Search for the cell housing the specified text and yield its (x, y) center coordinate. 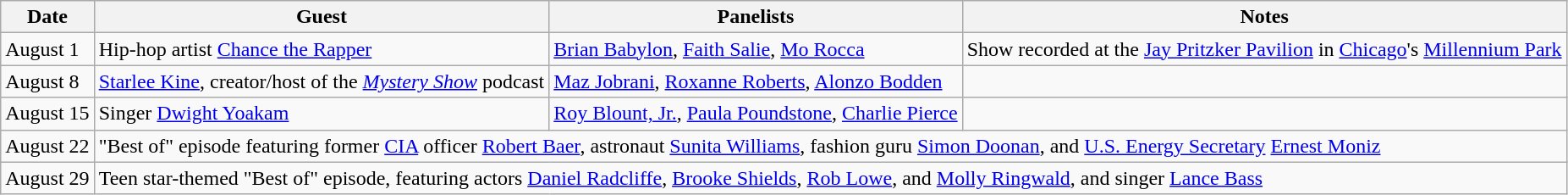
August 1 (47, 49)
August 8 (47, 81)
Guest (322, 17)
Brian Babylon, Faith Salie, Mo Rocca (756, 49)
Maz Jobrani, Roxanne Roberts, Alonzo Bodden (756, 81)
August 22 (47, 146)
Panelists (756, 17)
Hip-hop artist Chance the Rapper (322, 49)
Notes (1264, 17)
Roy Blount, Jr., Paula Poundstone, Charlie Pierce (756, 114)
Teen star-themed "Best of" episode, featuring actors Daniel Radcliffe, Brooke Shields, Rob Lowe, and Molly Ringwald, and singer Lance Bass (830, 178)
Show recorded at the Jay Pritzker Pavilion in Chicago's Millennium Park (1264, 49)
Starlee Kine, creator/host of the Mystery Show podcast (322, 81)
Date (47, 17)
Singer Dwight Yoakam (322, 114)
August 15 (47, 114)
August 29 (47, 178)
